Detect which cell encompasses the target text, then output its [X, Y] center coordinate. 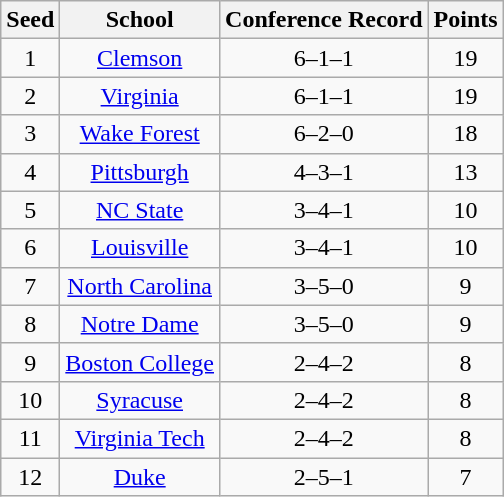
Clemson [140, 58]
18 [466, 134]
Seed [30, 20]
Conference Record [324, 20]
Notre Dame [140, 324]
12 [30, 477]
2–5–1 [324, 477]
Virginia [140, 96]
Duke [140, 477]
1 [30, 58]
Louisville [140, 248]
Boston College [140, 362]
6 [30, 248]
4 [30, 172]
11 [30, 438]
Syracuse [140, 400]
Virginia Tech [140, 438]
13 [466, 172]
NC State [140, 210]
3 [30, 134]
2 [30, 96]
School [140, 20]
6–2–0 [324, 134]
Points [466, 20]
Wake Forest [140, 134]
North Carolina [140, 286]
5 [30, 210]
Pittsburgh [140, 172]
4–3–1 [324, 172]
